Return the [x, y] coordinate for the center point of the cell that contains the specified text.  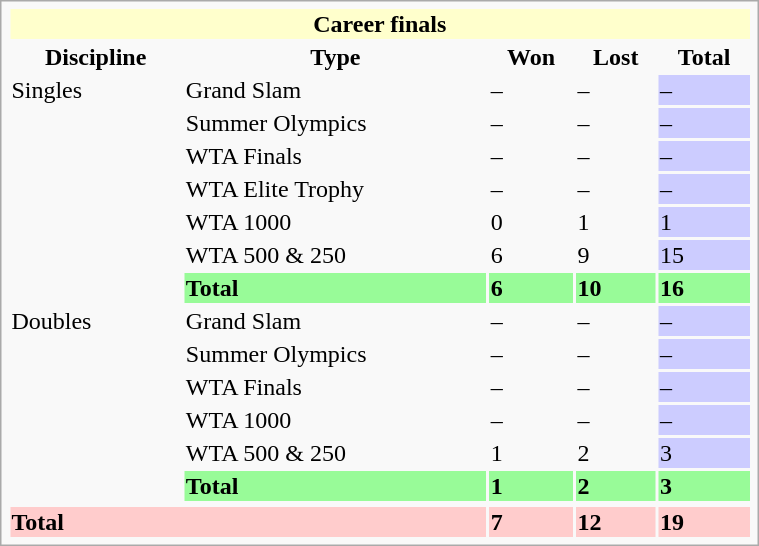
12 [616, 522]
9 [616, 255]
7 [531, 522]
10 [616, 288]
16 [704, 288]
15 [704, 255]
Won [531, 57]
Doubles [96, 404]
19 [704, 522]
0 [531, 222]
Singles [96, 189]
Discipline [96, 57]
WTA Elite Trophy [335, 189]
Type [335, 57]
Lost [616, 57]
Career finals [380, 24]
